Scan for the cell matching the given text and deliver its [x, y] coordinate at center. 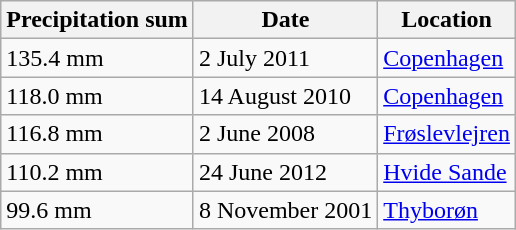
14 August 2010 [285, 96]
118.0 mm [98, 96]
110.2 mm [98, 172]
99.6 mm [98, 210]
Hvide Sande [447, 172]
Precipitation sum [98, 20]
24 June 2012 [285, 172]
135.4 mm [98, 58]
Location [447, 20]
2 July 2011 [285, 58]
Date [285, 20]
116.8 mm [98, 134]
2 June 2008 [285, 134]
8 November 2001 [285, 210]
Thyborøn [447, 210]
Frøslevlejren [447, 134]
